Provide the (x, y) coordinate of the cell's center where the given text is located.  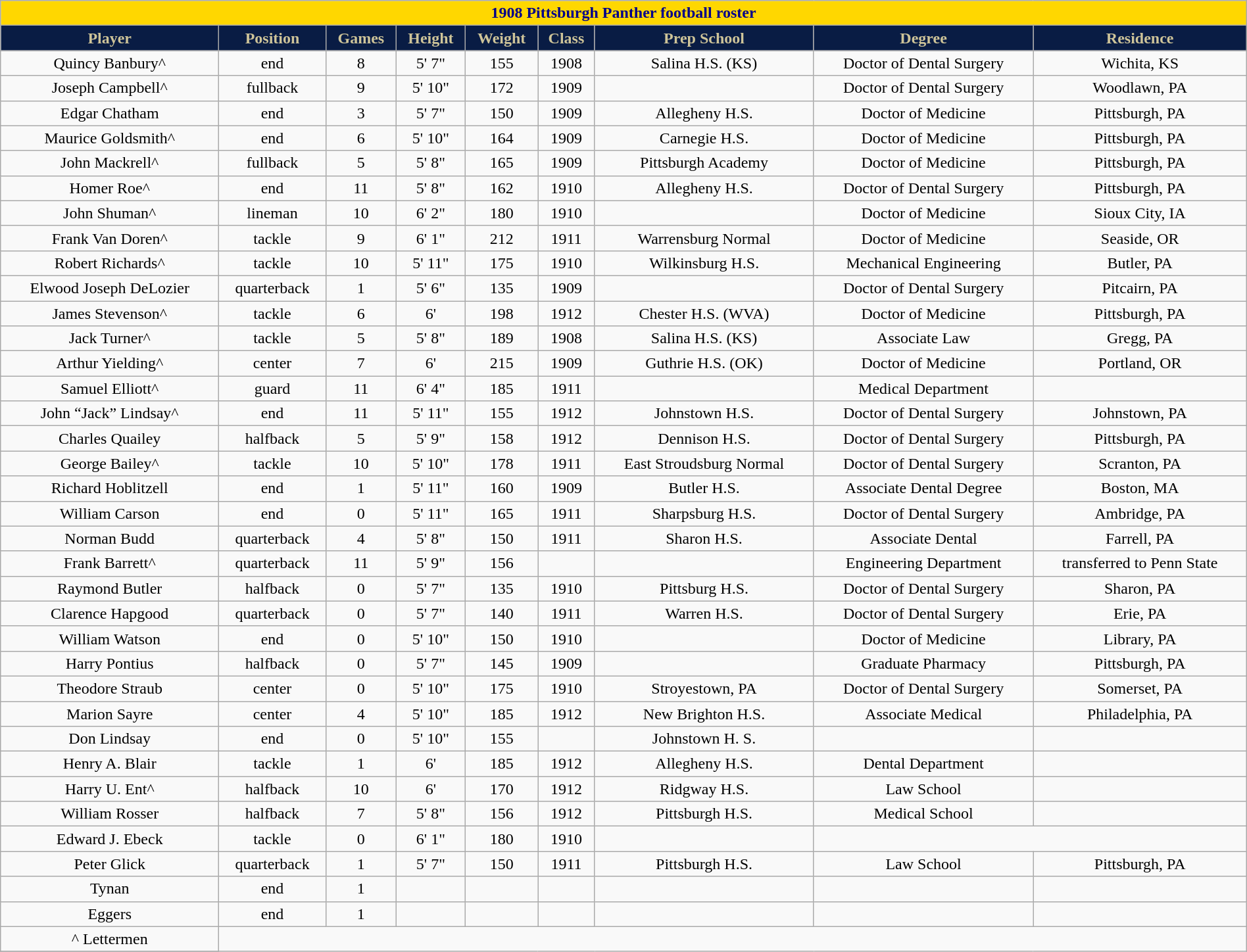
Ambridge, PA (1140, 513)
Charles Quailey (110, 439)
Erie, PA (1140, 613)
178 (501, 464)
guard (272, 389)
Philadelphia, PA (1140, 713)
Class (566, 38)
Portland, OR (1140, 364)
Stroyestown, PA (704, 688)
Somerset, PA (1140, 688)
162 (501, 188)
Edgar Chatham (110, 113)
William Rosser (110, 814)
Sharpsburg H.S. (704, 513)
John “Jack” Lindsay^ (110, 414)
Quincy Banbury^ (110, 63)
Prep School (704, 38)
Warrensburg Normal (704, 238)
Don Lindsay (110, 739)
Butler, PA (1140, 263)
Chester H.S. (WVA) (704, 314)
Guthrie H.S. (OK) (704, 364)
Degree (923, 38)
Medical Department (923, 389)
Edward J. Ebeck (110, 839)
212 (501, 238)
215 (501, 364)
Engineering Department (923, 563)
189 (501, 339)
Weight (501, 38)
164 (501, 138)
Harry U. Ent^ (110, 789)
8 (360, 63)
Carnegie H.S. (704, 138)
John Shuman^ (110, 213)
Norman Budd (110, 538)
6' 2" (430, 213)
Butler H.S. (704, 488)
3 (360, 113)
Sharon H.S. (704, 538)
Gregg, PA (1140, 339)
Residence (1140, 38)
Wichita, KS (1140, 63)
Library, PA (1140, 638)
East Stroudsburg Normal (704, 464)
Homer Roe^ (110, 188)
170 (501, 789)
5' 6" (430, 288)
Sioux City, IA (1140, 213)
Scranton, PA (1140, 464)
Robert Richards^ (110, 263)
172 (501, 88)
Warren H.S. (704, 613)
Height (430, 38)
Medical School (923, 814)
Raymond Butler (110, 588)
Associate Law (923, 339)
John Mackrell^ (110, 163)
Associate Medical (923, 713)
Frank Barrett^ (110, 563)
William Carson (110, 513)
Richard Hoblitzell (110, 488)
Jack Turner^ (110, 339)
Graduate Pharmacy (923, 663)
Dennison H.S. (704, 439)
160 (501, 488)
Associate Dental (923, 538)
Maurice Goldsmith^ (110, 138)
William Watson (110, 638)
Johnstown, PA (1140, 414)
Samuel Elliott^ (110, 389)
Ridgway H.S. (704, 789)
^ Lettermen (110, 939)
Games (360, 38)
Farrell, PA (1140, 538)
Seaside, OR (1140, 238)
New Brighton H.S. (704, 713)
145 (501, 663)
Elwood Joseph DeLozier (110, 288)
Player (110, 38)
Peter Glick (110, 864)
James Stevenson^ (110, 314)
Marion Sayre (110, 713)
Arthur Yielding^ (110, 364)
lineman (272, 213)
Pittsburg H.S. (704, 588)
Pitcairn, PA (1140, 288)
Woodlawn, PA (1140, 88)
Boston, MA (1140, 488)
Mechanical Engineering (923, 263)
Johnstown H.S. (704, 414)
George Bailey^ (110, 464)
Sharon, PA (1140, 588)
Theodore Straub (110, 688)
Frank Van Doren^ (110, 238)
Pittsburgh Academy (704, 163)
Tynan (110, 889)
Johnstown H. S. (704, 739)
Position (272, 38)
Clarence Hapgood (110, 613)
Henry A. Blair (110, 764)
198 (501, 314)
1908 Pittsburgh Panther football roster (623, 13)
Wilkinsburg H.S. (704, 263)
6' 4" (430, 389)
158 (501, 439)
Harry Pontius (110, 663)
Eggers (110, 914)
140 (501, 613)
Joseph Campbell^ (110, 88)
transferred to Penn State (1140, 563)
Associate Dental Degree (923, 488)
Dental Department (923, 764)
